Determine the (x, y) coordinate at the center of the cell enclosing the given text.  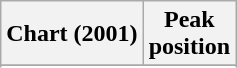
Peakposition (189, 34)
Chart (2001) (72, 34)
